Scan for the cell matching the given text and deliver its (X, Y) coordinate at center. 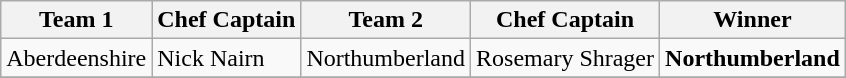
Team 1 (76, 20)
Aberdeenshire (76, 58)
Winner (753, 20)
Rosemary Shrager (566, 58)
Team 2 (386, 20)
Nick Nairn (226, 58)
